Find where the given text appears and provide that cell's center as (x, y) coordinate. 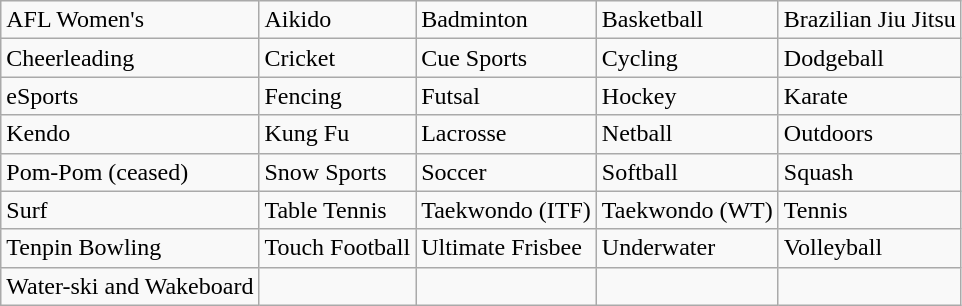
Cycling (687, 58)
Cricket (338, 58)
Pom-Pom (ceased) (130, 172)
eSports (130, 96)
Kung Fu (338, 134)
Water-ski and Wakeboard (130, 286)
Aikido (338, 20)
Hockey (687, 96)
AFL Women's (130, 20)
Futsal (506, 96)
Netball (687, 134)
Basketball (687, 20)
Taekwondo (WT) (687, 210)
Karate (870, 96)
Kendo (130, 134)
Outdoors (870, 134)
Lacrosse (506, 134)
Tennis (870, 210)
Fencing (338, 96)
Cue Sports (506, 58)
Softball (687, 172)
Dodgeball (870, 58)
Table Tennis (338, 210)
Soccer (506, 172)
Snow Sports (338, 172)
Taekwondo (ITF) (506, 210)
Cheerleading (130, 58)
Brazilian Jiu Jitsu (870, 20)
Badminton (506, 20)
Tenpin Bowling (130, 248)
Ultimate Frisbee (506, 248)
Touch Football (338, 248)
Underwater (687, 248)
Squash (870, 172)
Volleyball (870, 248)
Surf (130, 210)
